From the cell containing the given text, extract its center point as [x, y] coordinate. 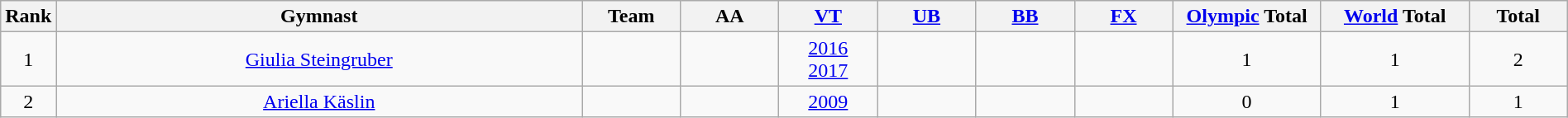
BB [1025, 17]
Gymnast [319, 17]
Giulia Steingruber [319, 59]
Ariella Käslin [319, 101]
Team [632, 17]
2016 2017 [829, 59]
Rank [28, 17]
2009 [829, 101]
VT [829, 17]
Olympic Total [1247, 17]
FX [1123, 17]
0 [1247, 101]
UB [926, 17]
World Total [1394, 17]
Total [1518, 17]
AA [729, 17]
